Provide the (x, y) coordinate of the cell's center where the given text is located.  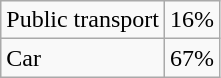
16% (192, 20)
67% (192, 58)
Public transport (83, 20)
Car (83, 58)
